Scan for the cell matching the given text and deliver its [x, y] coordinate at center. 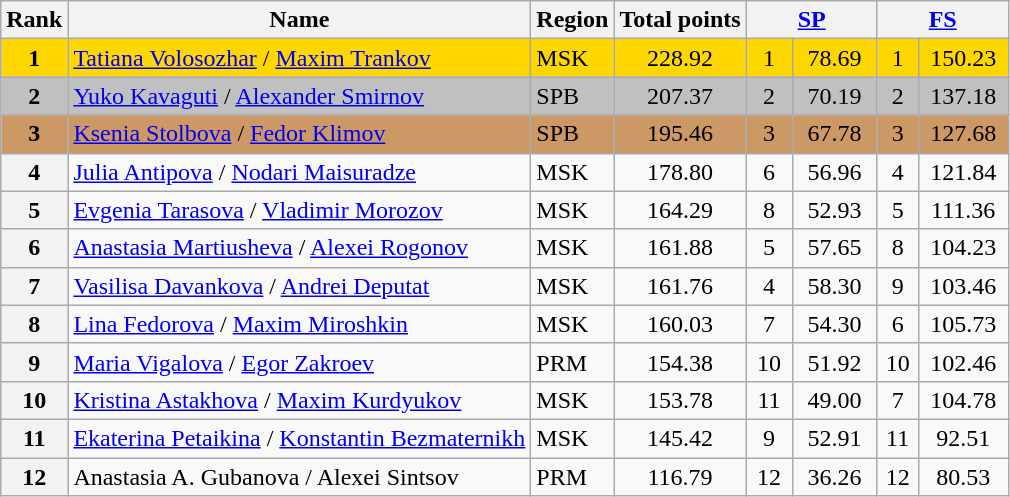
116.79 [680, 477]
207.37 [680, 96]
Ksenia Stolbova / Fedor Klimov [300, 134]
121.84 [963, 172]
161.76 [680, 286]
195.46 [680, 134]
137.18 [963, 96]
52.91 [834, 438]
SP [812, 20]
70.19 [834, 96]
104.78 [963, 400]
104.23 [963, 248]
Julia Antipova / Nodari Maisuradze [300, 172]
164.29 [680, 210]
Total points [680, 20]
150.23 [963, 58]
102.46 [963, 362]
178.80 [680, 172]
Vasilisa Davankova / Andrei Deputat [300, 286]
78.69 [834, 58]
36.26 [834, 477]
92.51 [963, 438]
Name [300, 20]
160.03 [680, 324]
154.38 [680, 362]
57.65 [834, 248]
58.30 [834, 286]
Region [572, 20]
54.30 [834, 324]
161.88 [680, 248]
FS [942, 20]
Yuko Kavaguti / Alexander Smirnov [300, 96]
51.92 [834, 362]
Rank [34, 20]
Anastasia A. Gubanova / Alexei Sintsov [300, 477]
56.96 [834, 172]
153.78 [680, 400]
Anastasia Martiusheva / Alexei Rogonov [300, 248]
228.92 [680, 58]
52.93 [834, 210]
105.73 [963, 324]
49.00 [834, 400]
Ekaterina Petaikina / Konstantin Bezmaternikh [300, 438]
Evgenia Tarasova / Vladimir Morozov [300, 210]
80.53 [963, 477]
127.68 [963, 134]
67.78 [834, 134]
103.46 [963, 286]
Lina Fedorova / Maxim Miroshkin [300, 324]
Kristina Astakhova / Maxim Kurdyukov [300, 400]
111.36 [963, 210]
Maria Vigalova / Egor Zakroev [300, 362]
145.42 [680, 438]
Tatiana Volosozhar / Maxim Trankov [300, 58]
